Identify which cell holds the provided text, then report its (x, y) central coordinate. 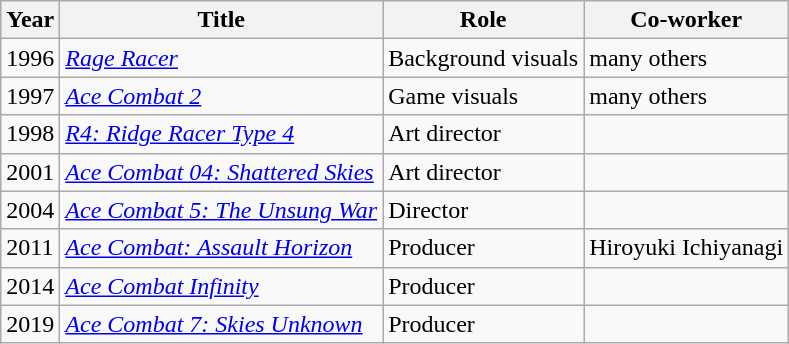
Ace Combat: Assault Horizon (222, 248)
Ace Combat 2 (222, 96)
Background visuals (484, 58)
Rage Racer (222, 58)
2019 (30, 324)
2001 (30, 172)
1998 (30, 134)
Year (30, 20)
Co-worker (686, 20)
1997 (30, 96)
Ace Combat 04: Shattered Skies (222, 172)
1996 (30, 58)
Ace Combat 5: The Unsung War (222, 210)
Ace Combat Infinity (222, 286)
Title (222, 20)
2011 (30, 248)
Role (484, 20)
Hiroyuki Ichiyanagi (686, 248)
Director (484, 210)
R4: Ridge Racer Type 4 (222, 134)
2004 (30, 210)
2014 (30, 286)
Game visuals (484, 96)
Ace Combat 7: Skies Unknown (222, 324)
